For the text-containing cell, return its midpoint in [X, Y] coordinate format. 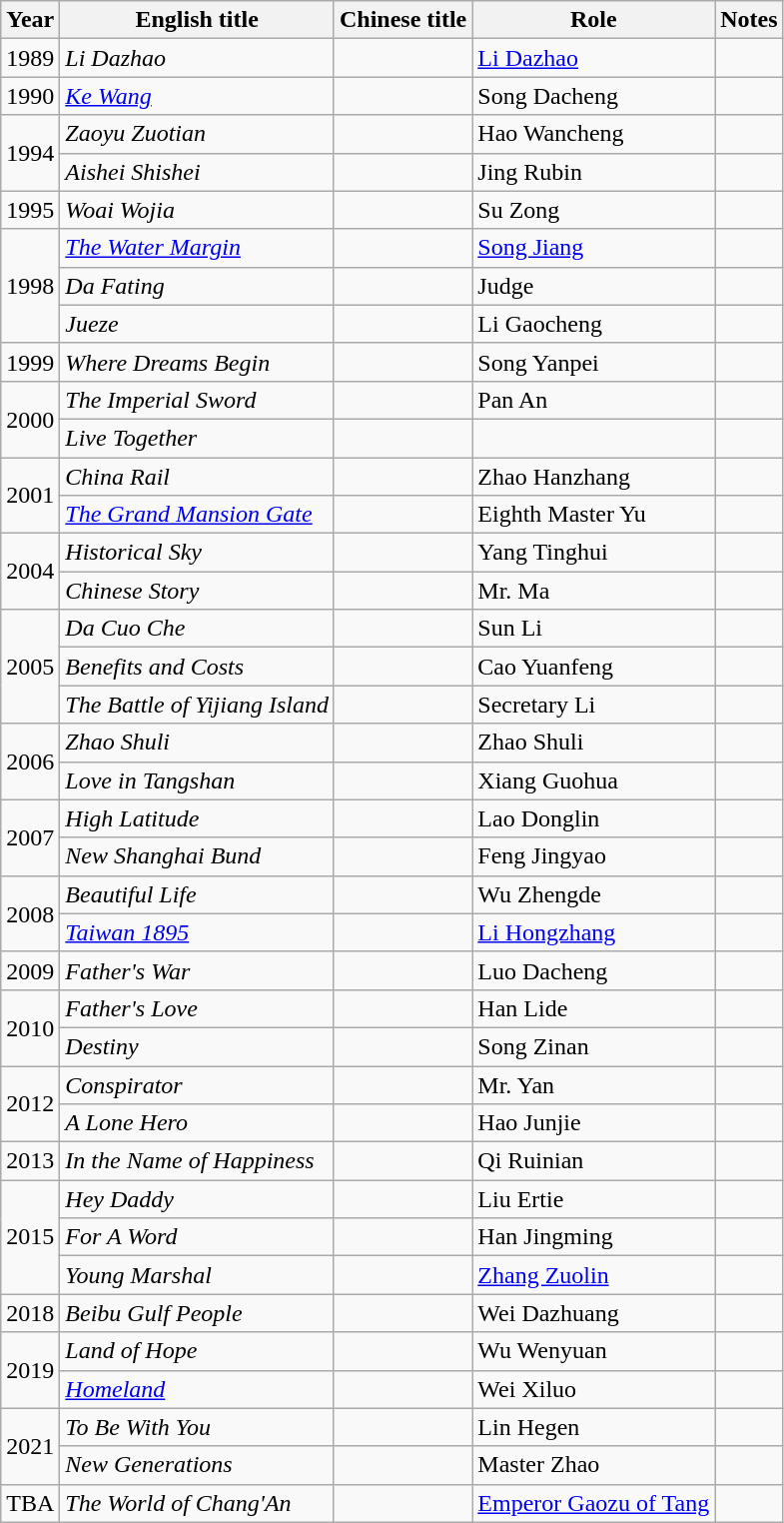
Father's War [198, 970]
Luo Dacheng [593, 970]
Role [593, 20]
Land of Hope [198, 1351]
Year [30, 20]
To Be With You [198, 1427]
Jing Rubin [593, 172]
Sun Li [593, 629]
2019 [30, 1370]
Hey Daddy [198, 1199]
2009 [30, 970]
Live Together [198, 438]
Secretary Li [593, 705]
New Shanghai Bund [198, 856]
The Battle of Yijiang Island [198, 705]
2001 [30, 496]
Qi Ruinian [593, 1161]
Benefits and Costs [198, 667]
2013 [30, 1161]
Mr. Ma [593, 591]
Mr. Yan [593, 1084]
The World of Chang'An [198, 1503]
Liu Ertie [593, 1199]
Chinese Story [198, 591]
2008 [30, 913]
1995 [30, 210]
Hao Junjie [593, 1123]
Xiang Guohua [593, 780]
Song Yanpei [593, 362]
2021 [30, 1446]
For A Word [198, 1237]
Ke Wang [198, 96]
High Latitude [198, 818]
Song Zinan [593, 1046]
Destiny [198, 1046]
Han Jingming [593, 1237]
Homeland [198, 1389]
Pan An [593, 400]
In the Name of Happiness [198, 1161]
Beautiful Life [198, 894]
Hao Wancheng [593, 134]
Jueze [198, 324]
2000 [30, 419]
2004 [30, 572]
English title [198, 20]
Wu Wenyuan [593, 1351]
Beibu Gulf People [198, 1313]
Feng Jingyao [593, 856]
Historical Sky [198, 553]
Conspirator [198, 1084]
Wei Dazhuang [593, 1313]
Cao Yuanfeng [593, 667]
Young Marshal [198, 1275]
Wu Zhengde [593, 894]
Father's Love [198, 1008]
Taiwan 1895 [198, 932]
Zaoyu Zuotian [198, 134]
2012 [30, 1103]
A Lone Hero [198, 1123]
Li Gaocheng [593, 324]
Emperor Gaozu of Tang [593, 1503]
1989 [30, 58]
The Water Margin [198, 248]
Lin Hegen [593, 1427]
Li Hongzhang [593, 932]
2005 [30, 667]
2015 [30, 1237]
Zhao Hanzhang [593, 477]
China Rail [198, 477]
New Generations [198, 1465]
1999 [30, 362]
The Grand Mansion Gate [198, 515]
The Imperial Sword [198, 400]
Su Zong [593, 210]
Woai Wojia [198, 210]
2007 [30, 837]
1990 [30, 96]
Judge [593, 286]
Aishei Shishei [198, 172]
Where Dreams Begin [198, 362]
Eighth Master Yu [593, 515]
Lao Donglin [593, 818]
Song Dacheng [593, 96]
Love in Tangshan [198, 780]
Da Fating [198, 286]
Notes [749, 20]
2006 [30, 761]
2018 [30, 1313]
TBA [30, 1503]
1998 [30, 286]
1994 [30, 153]
Song Jiang [593, 248]
Da Cuo Che [198, 629]
Yang Tinghui [593, 553]
2010 [30, 1027]
Han Lide [593, 1008]
Master Zhao [593, 1465]
Wei Xiluo [593, 1389]
Zhang Zuolin [593, 1275]
Chinese title [402, 20]
